Output the (x, y) coordinate of the center of the cell containing the given text.  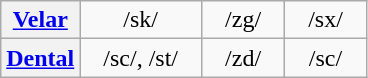
/zd/ (244, 58)
/sc/ (326, 58)
/sc/, /st/ (141, 58)
/sx/ (326, 20)
/sk/ (141, 20)
Velar (40, 20)
Dental (40, 58)
/zg/ (244, 20)
